Find where the given text appears and provide that cell's center as (X, Y) coordinate. 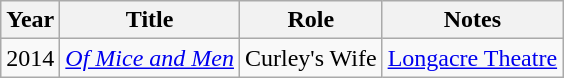
Title (150, 20)
2014 (30, 58)
Curley's Wife (310, 58)
Of Mice and Men (150, 58)
Longacre Theatre (472, 58)
Role (310, 20)
Notes (472, 20)
Year (30, 20)
